Find where the given text appears and provide that cell's center as (X, Y) coordinate. 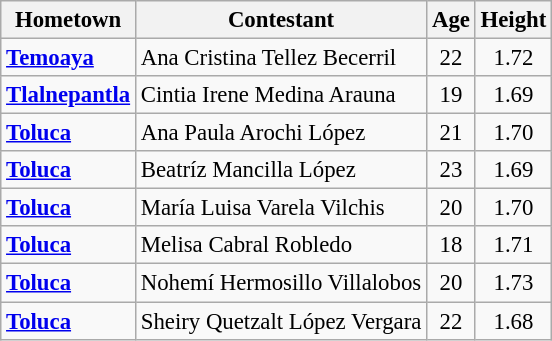
Cintia Irene Medina Arauna (280, 95)
Melisa Cabral Robledo (280, 245)
1.73 (513, 283)
23 (452, 170)
Ana Paula Arochi López (280, 133)
Ana Cristina Tellez Becerril (280, 58)
Nohemí Hermosillo Villalobos (280, 283)
Height (513, 20)
19 (452, 95)
Age (452, 20)
1.68 (513, 321)
1.71 (513, 245)
Temoaya (68, 58)
María Luisa Varela Vilchis (280, 208)
Tlalnepantla (68, 95)
18 (452, 245)
Hometown (68, 20)
1.72 (513, 58)
Sheiry Quetzalt López Vergara (280, 321)
Contestant (280, 20)
Beatríz Mancilla López (280, 170)
21 (452, 133)
